For the text-containing cell, return its midpoint in (x, y) coordinate format. 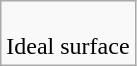
Ideal surface (68, 34)
